Return (x, y) of the center of cell containing provided text 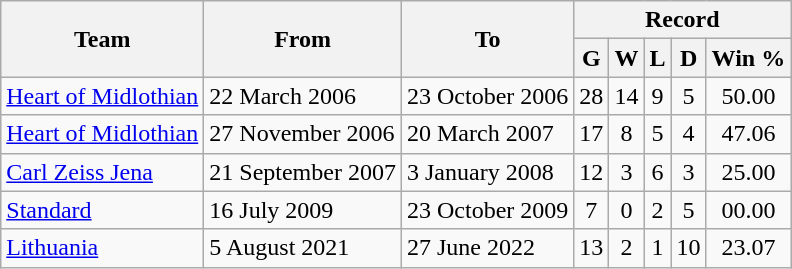
G (592, 58)
0 (626, 210)
14 (626, 96)
1 (658, 248)
22 March 2006 (303, 96)
17 (592, 134)
Standard (102, 210)
10 (688, 248)
50.00 (748, 96)
Lithuania (102, 248)
00.00 (748, 210)
47.06 (748, 134)
12 (592, 172)
3 January 2008 (487, 172)
23 October 2009 (487, 210)
9 (658, 96)
L (658, 58)
20 March 2007 (487, 134)
21 September 2007 (303, 172)
W (626, 58)
27 June 2022 (487, 248)
7 (592, 210)
4 (688, 134)
28 (592, 96)
25.00 (748, 172)
6 (658, 172)
5 August 2021 (303, 248)
27 November 2006 (303, 134)
Team (102, 39)
8 (626, 134)
D (688, 58)
From (303, 39)
13 (592, 248)
To (487, 39)
Win % (748, 58)
Record (682, 20)
23 October 2006 (487, 96)
16 July 2009 (303, 210)
23.07 (748, 248)
Carl Zeiss Jena (102, 172)
